Search for the cell housing the specified text and yield its [X, Y] center coordinate. 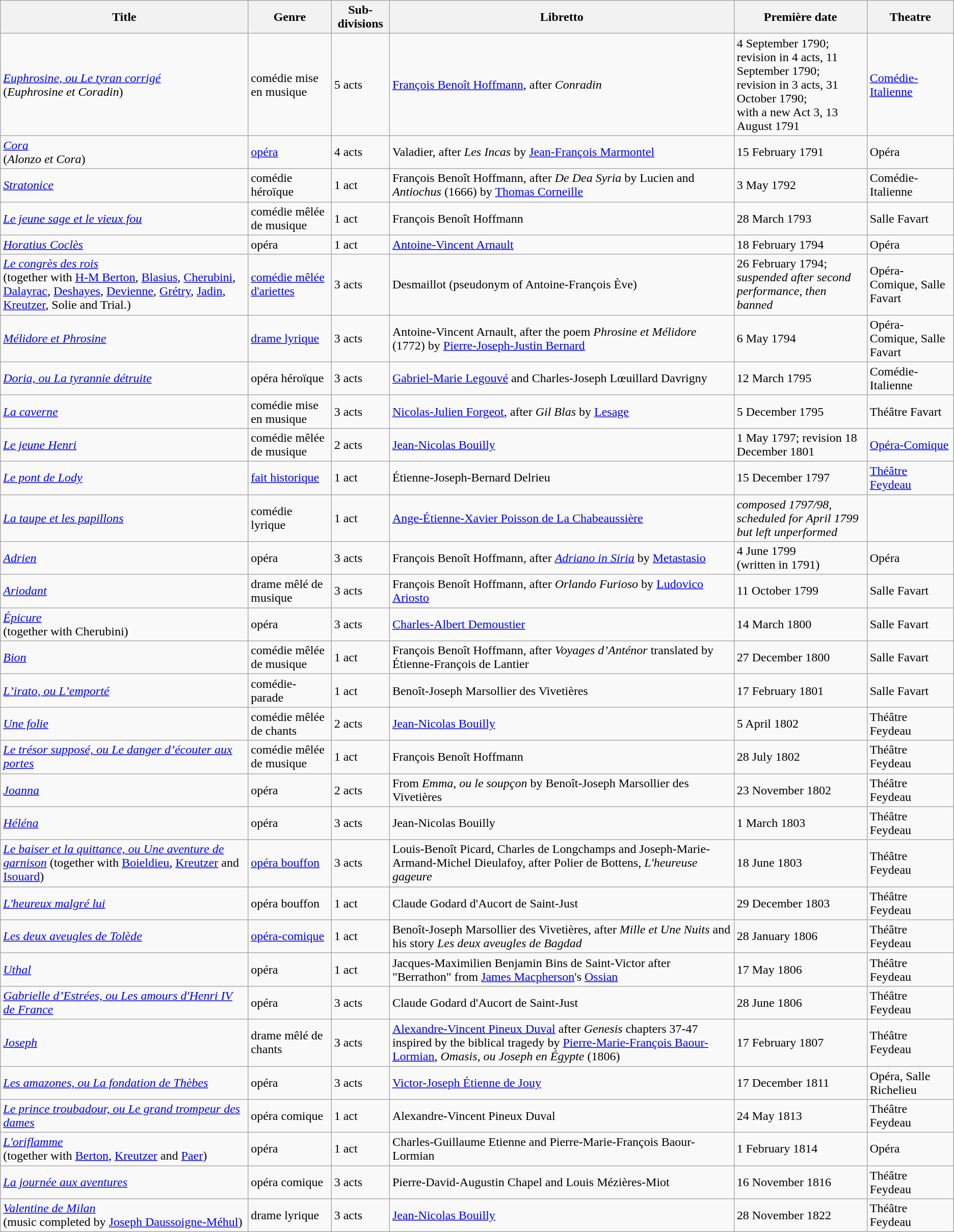
Antoine-Vincent Arnault, after the poem Phrosine et Mélidore (1772) by Pierre-Joseph-Justin Bernard [562, 338]
16 November 1816 [800, 1182]
Uthal [124, 969]
Pierre-David-Augustin Chapel and Louis Mézières-Miot [562, 1182]
28 January 1806 [800, 936]
Joseph [124, 1042]
comédie lyrique [290, 518]
Antoine-Vincent Arnault [562, 245]
5 April 1802 [800, 724]
Ariodant [124, 591]
1 February 1814 [800, 1149]
Adrien [124, 558]
5 acts [360, 85]
Mélidore et Phrosine [124, 338]
fait historique [290, 478]
Theatre [910, 17]
Le prince troubadour, ou Le grand trompeur des dames [124, 1116]
Benoît-Joseph Marsollier des Vivetières, after Mille et Une Nuits and his story Les deux aveugles de Bagdad [562, 936]
Le congrès des rois(together with H-M Berton, Blasius, Cherubini, Dalayrac, Deshayes, Devienne, Grétry, Jadin, Kreutzer, Solie and Trial.) [124, 284]
comédie-parade [290, 691]
28 July 1802 [800, 757]
18 February 1794 [800, 245]
14 March 1800 [800, 625]
Le jeune Henri [124, 444]
Théâtre Favart [910, 412]
23 November 1802 [800, 790]
composed 1797/98,scheduled for April 1799 but left unperformed [800, 518]
Louis-Benoît Picard, Charles de Longchamps and Joseph-Marie-Armand-Michel Dieulafoy, after Polier de Bottens, L'heureuse gageure [562, 863]
François Benoît Hoffmann, after De Dea Syria by Lucien and Antiochus (1666) by Thomas Corneille [562, 185]
Opéra-Comique [910, 444]
Nicolas-Julien Forgeot, after Gil Blas by Lesage [562, 412]
Épicure(together with Cherubini) [124, 625]
26 February 1794;suspended after second performance, then banned [800, 284]
Sub­divisions [360, 17]
Horatius Coclès [124, 245]
4 September 1790;revision in 4 acts, 11 September 1790;revision in 3 acts, 31 October 1790;with a new Act 3, 13 August 1791 [800, 85]
18 June 1803 [800, 863]
opéra-comique [290, 936]
Alexandre-Vincent Pineux Duval [562, 1116]
17 February 1801 [800, 691]
L’irato, ou L’emporté [124, 691]
Héléna [124, 823]
Gabriel-Marie Legouvé and Charles-Joseph Lœuillard Davrigny [562, 378]
Gabrielle d’Estrées, ou Les amours d'Henri IV de France [124, 1003]
Doria, ou La tyrannie détruite [124, 378]
François Benoît Hoffmann, after Orlando Furioso by Ludovico Ariosto [562, 591]
L'oriflamme(together with Berton, Kreutzer and Paer) [124, 1149]
11 October 1799 [800, 591]
24 May 1813 [800, 1116]
comédie mêlée d'ariettes [290, 284]
Le jeune sage et le vieux fou [124, 218]
Bion [124, 657]
Cora(Alonzo et Cora) [124, 152]
1 March 1803 [800, 823]
Première date [800, 17]
Euphrosine, ou Le tyran corrigé(Euphrosine et Coradin) [124, 85]
3 May 1792 [800, 185]
27 December 1800 [800, 657]
Opéra, Salle Richelieu [910, 1082]
Stratonice [124, 185]
La caverne [124, 412]
Jacques-Maximilien Benjamin Bins de Saint-Victor after "Berrathon" from James Macpherson's Ossian [562, 969]
Les amazones, ou La fondation de Thèbes [124, 1082]
La taupe et les papillons [124, 518]
François Benoît Hoffmann, after Voyages d’Anténor translated by Étienne-François de Lantier [562, 657]
6 May 1794 [800, 338]
Victor-Joseph Étienne de Jouy [562, 1082]
Joanna [124, 790]
17 February 1807 [800, 1042]
L'heureux malgré lui [124, 903]
Le baiser et la quittance, ou Une aventure de garnison (together with Boieldieu, Kreutzer and Isouard) [124, 863]
drame mêlé de musique [290, 591]
4 acts [360, 152]
Les deux aveugles de Tolède [124, 936]
Libretto [562, 17]
28 June 1806 [800, 1003]
Benoît-Joseph Marsollier des Vivetières [562, 691]
Charles-Albert Demoustier [562, 625]
5 December 1795 [800, 412]
Valadier, after Les Incas by Jean-François Marmontel [562, 152]
Une folie [124, 724]
17 May 1806 [800, 969]
15 December 1797 [800, 478]
opéra héroïque [290, 378]
Genre [290, 17]
Étienne-Joseph-Bernard Delrieu [562, 478]
La journée aux aventures [124, 1182]
From Emma, ou le soupçon by Benoît-Joseph Marsollier des Vivetières [562, 790]
Title [124, 17]
12 March 1795 [800, 378]
1 May 1797; revision 18 December 1801 [800, 444]
28 March 1793 [800, 218]
Le pont de Lody [124, 478]
Ange-Étienne-Xavier Poisson de La Chabeaussière [562, 518]
comédie mêlée de chants [290, 724]
Desmaillot (pseudonym of Antoine-François Ève) [562, 284]
François Benoît Hoffmann, after Conradin [562, 85]
Charles-Guillaume Etienne and Pierre-Marie-François Baour-Lormian [562, 1149]
Valentine de Milan(music completed by Joseph Daussoigne-Méhul) [124, 1216]
drame mêlé de chants [290, 1042]
François Benoît Hoffmann, after Adriano in Siria by Metastasio [562, 558]
17 December 1811 [800, 1082]
15 February 1791 [800, 152]
29 December 1803 [800, 903]
Le trésor supposé, ou Le danger d’écouter aux portes [124, 757]
28 November 1822 [800, 1216]
comédie héroïque [290, 185]
4 June 1799(written in 1791) [800, 558]
